Find where the given text appears and provide that cell's center as [X, Y] coordinate. 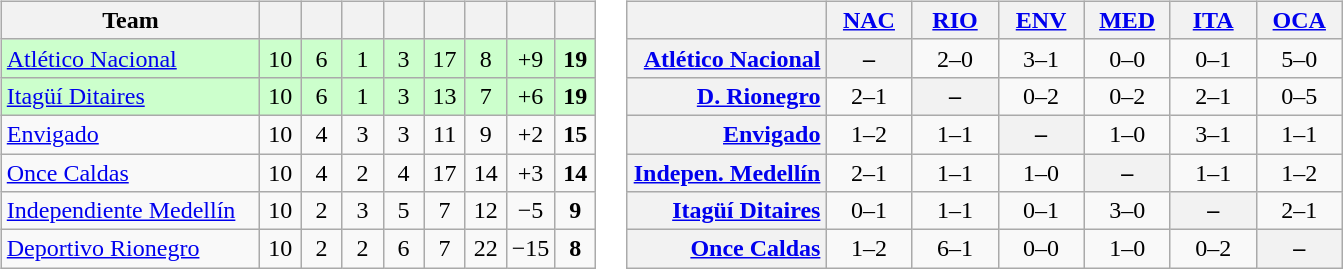
12 [486, 211]
3–0 [1127, 211]
Indepen. Medellín [726, 173]
11 [444, 134]
Independiente Medellín [130, 211]
5 [404, 211]
−15 [530, 249]
6–1 [955, 249]
Deportivo Rionegro [130, 249]
+2 [530, 134]
D. Rionegro [726, 96]
22 [486, 249]
RIO [955, 20]
ITA [1213, 20]
+9 [530, 58]
ENV [1041, 20]
15 [576, 134]
NAC [869, 20]
0–5 [1299, 96]
OCA [1299, 20]
Team [130, 20]
2–0 [955, 58]
+6 [530, 96]
+3 [530, 173]
MED [1127, 20]
−5 [530, 211]
13 [444, 96]
5–0 [1299, 58]
